Output the [x, y] coordinate of the center of the cell containing the given text.  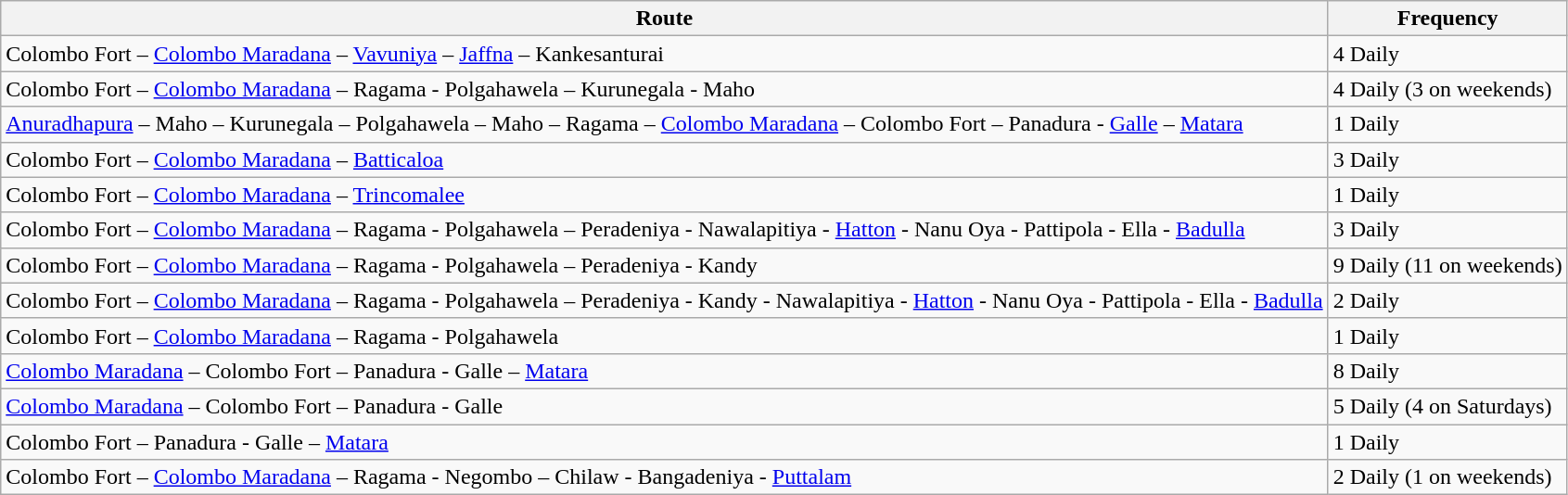
2 Daily (1 on weekends) [1447, 477]
Colombo Fort – Colombo Maradana – Vavuniya – Jaffna – Kankesanturai [664, 54]
Frequency [1447, 19]
Anuradhapura – Maho – Kurunegala – Polgahawela – Maho – Ragama – Colombo Maradana – Colombo Fort – Panadura - Galle – Matara [664, 124]
Colombo Fort – Colombo Maradana – Ragama - Polgahawela – Kurunegala - Maho [664, 89]
Colombo Fort – Colombo Maradana – Ragama - Polgahawela – Peradeniya - Kandy [664, 265]
8 Daily [1447, 371]
Colombo Fort – Colombo Maradana – Trincomalee [664, 195]
Colombo Maradana – Colombo Fort – Panadura - Galle – Matara [664, 371]
Colombo Fort – Panadura - Galle – Matara [664, 442]
Route [664, 19]
5 Daily (4 on Saturdays) [1447, 406]
Colombo Fort – Colombo Maradana – Ragama - Polgahawela – Peradeniya - Nawalapitiya - Hatton - Nanu Oya - Pattipola - Ella - Badulla [664, 230]
9 Daily (11 on weekends) [1447, 265]
Colombo Maradana – Colombo Fort – Panadura - Galle [664, 406]
Colombo Fort – Colombo Maradana – Ragama - Polgahawela – Peradeniya - Kandy - Nawalapitiya - Hatton - Nanu Oya - Pattipola - Ella - Badulla [664, 300]
Colombo Fort – Colombo Maradana – Ragama - Negombo – Chilaw - Bangadeniya - Puttalam [664, 477]
2 Daily [1447, 300]
4 Daily (3 on weekends) [1447, 89]
4 Daily [1447, 54]
Colombo Fort – Colombo Maradana – Ragama - Polgahawela [664, 336]
Colombo Fort – Colombo Maradana – Batticaloa [664, 159]
